From the cell containing the given text, extract its center point as [x, y] coordinate. 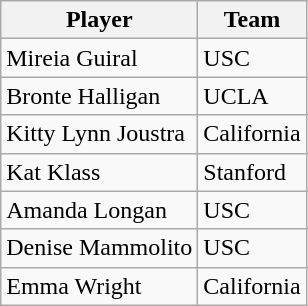
Kat Klass [100, 172]
Mireia Guiral [100, 58]
Denise Mammolito [100, 248]
UCLA [252, 96]
Emma Wright [100, 286]
Kitty Lynn Joustra [100, 134]
Amanda Longan [100, 210]
Bronte Halligan [100, 96]
Stanford [252, 172]
Team [252, 20]
Player [100, 20]
